Search for the cell housing the specified text and yield its [X, Y] center coordinate. 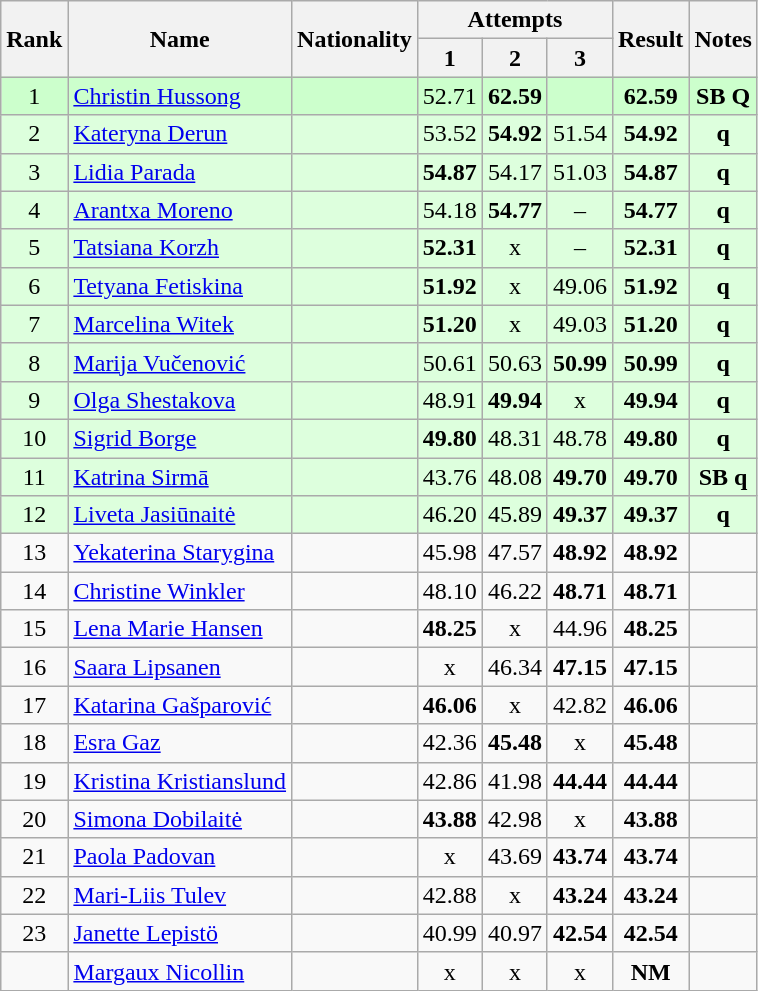
46.22 [514, 591]
52.71 [450, 96]
46.34 [514, 667]
17 [34, 705]
Christin Hussong [180, 96]
Margaux Nicollin [180, 971]
Sigrid Borge [180, 438]
Notes [723, 39]
21 [34, 857]
42.82 [580, 705]
Arantxa Moreno [180, 210]
Christine Winkler [180, 591]
42.98 [514, 819]
48.08 [514, 477]
50.63 [514, 362]
23 [34, 933]
Result [650, 39]
Kristina Kristianslund [180, 781]
Katrina Sirmā [180, 477]
46.20 [450, 515]
Simona Dobilaitė [180, 819]
Rank [34, 39]
Olga Shestakova [180, 400]
48.10 [450, 591]
51.54 [580, 134]
Liveta Jasiūnaitė [180, 515]
Lena Marie Hansen [180, 629]
47.57 [514, 553]
41.98 [514, 781]
20 [34, 819]
5 [34, 248]
16 [34, 667]
SB q [723, 477]
4 [34, 210]
Tetyana Fetiskina [180, 286]
10 [34, 438]
42.86 [450, 781]
40.97 [514, 933]
22 [34, 895]
Marcelina Witek [180, 324]
15 [34, 629]
53.52 [450, 134]
Janette Lepistö [180, 933]
Paola Padovan [180, 857]
Marija Vučenović [180, 362]
8 [34, 362]
42.36 [450, 743]
40.99 [450, 933]
Kateryna Derun [180, 134]
SB Q [723, 96]
12 [34, 515]
45.89 [514, 515]
43.76 [450, 477]
54.18 [450, 210]
Name [180, 39]
Attempts [514, 20]
Esra Gaz [180, 743]
45.98 [450, 553]
13 [34, 553]
14 [34, 591]
11 [34, 477]
43.69 [514, 857]
48.31 [514, 438]
6 [34, 286]
48.78 [580, 438]
44.96 [580, 629]
19 [34, 781]
NM [650, 971]
Saara Lipsanen [180, 667]
42.88 [450, 895]
49.06 [580, 286]
51.03 [580, 172]
9 [34, 400]
18 [34, 743]
50.61 [450, 362]
Tatsiana Korzh [180, 248]
Mari-Liis Tulev [180, 895]
Yekaterina Starygina [180, 553]
7 [34, 324]
Nationality [355, 39]
Katarina Gašparović [180, 705]
48.91 [450, 400]
54.17 [514, 172]
Lidia Parada [180, 172]
49.03 [580, 324]
